Pinpoint the cell where the given text exists, returning its (X, Y) midpoint coordinate. 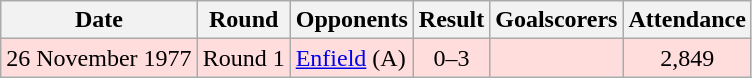
Result (451, 20)
Opponents (352, 20)
2,849 (687, 58)
Round 1 (244, 58)
Enfield (A) (352, 58)
Goalscorers (556, 20)
26 November 1977 (99, 58)
Attendance (687, 20)
0–3 (451, 58)
Round (244, 20)
Date (99, 20)
